Determine the [x, y] coordinate at the center of the cell enclosing the given text.  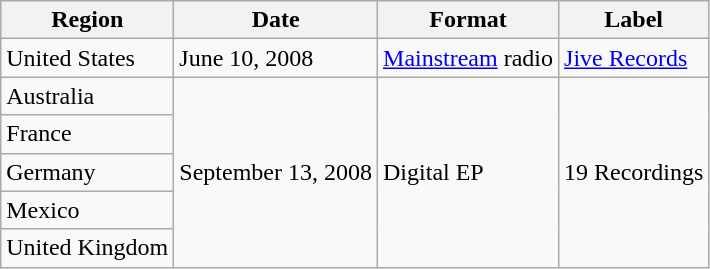
Jive Records [634, 58]
Mainstream radio [468, 58]
19 Recordings [634, 172]
Digital EP [468, 172]
United Kingdom [88, 248]
Format [468, 20]
September 13, 2008 [276, 172]
June 10, 2008 [276, 58]
Germany [88, 172]
Date [276, 20]
France [88, 134]
United States [88, 58]
Region [88, 20]
Australia [88, 96]
Label [634, 20]
Mexico [88, 210]
